For the text-containing cell, return its midpoint in [X, Y] coordinate format. 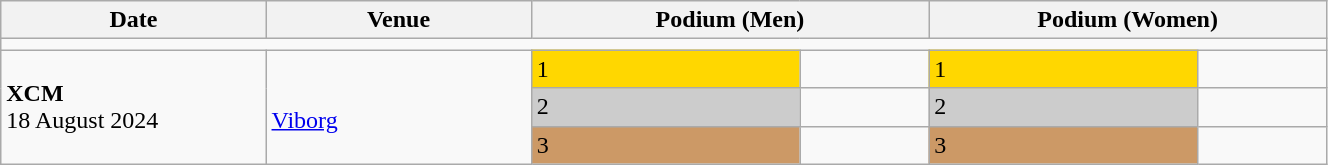
Podium (Men) [730, 20]
Venue [398, 20]
Date [134, 20]
Podium (Women) [1128, 20]
XCM 18 August 2024 [134, 107]
Viborg [398, 107]
